Locate the cell with the specified text and output its [X, Y] center coordinate. 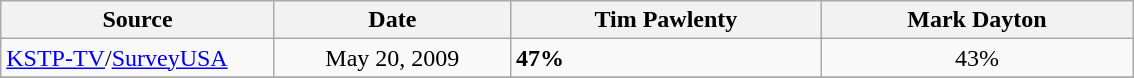
Date [392, 20]
KSTP-TV/SurveyUSA [138, 58]
May 20, 2009 [392, 58]
Mark Dayton [976, 20]
Source [138, 20]
Tim Pawlenty [666, 20]
43% [976, 58]
47% [666, 58]
